Capture the cell that displays the provided text and extract its [x, y] central coordinate. 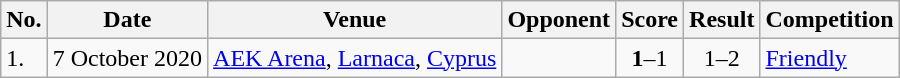
Friendly [830, 58]
7 October 2020 [127, 58]
Score [650, 20]
No. [24, 20]
Opponent [559, 20]
1–2 [722, 58]
AEK Arena, Larnaca, Cyprus [355, 58]
Result [722, 20]
Competition [830, 20]
Venue [355, 20]
1. [24, 58]
Date [127, 20]
1–1 [650, 58]
